Pinpoint the cell where the given text exists, returning its (x, y) midpoint coordinate. 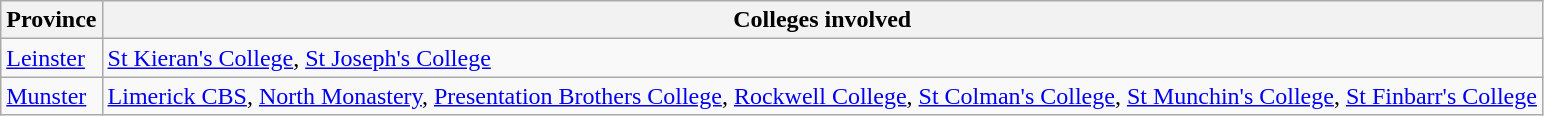
St Kieran's College, St Joseph's College (822, 58)
Leinster (52, 58)
Colleges involved (822, 20)
Munster (52, 96)
Province (52, 20)
Limerick CBS, North Monastery, Presentation Brothers College, Rockwell College, St Colman's College, St Munchin's College, St Finbarr's College (822, 96)
